Capture the cell that displays the provided text and extract its (X, Y) central coordinate. 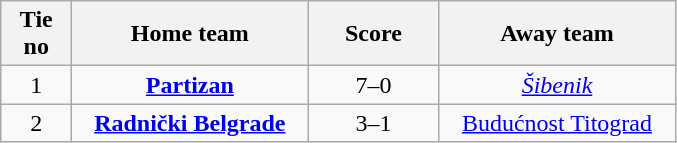
Away team (557, 34)
Budućnost Titograd (557, 123)
1 (36, 85)
Tie no (36, 34)
7–0 (374, 85)
Radnički Belgrade (190, 123)
3–1 (374, 123)
Šibenik (557, 85)
Score (374, 34)
Partizan (190, 85)
Home team (190, 34)
2 (36, 123)
